Find where the given text appears and provide that cell's center as [X, Y] coordinate. 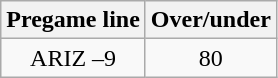
Pregame line [74, 20]
ARIZ –9 [74, 58]
80 [210, 58]
Over/under [210, 20]
